Pinpoint the cell where the given text exists, returning its (x, y) midpoint coordinate. 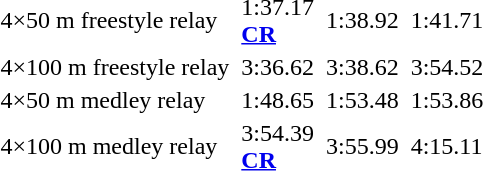
3:36.62 (278, 67)
1:53.48 (362, 100)
1:48.65 (278, 100)
3:38.62 (362, 67)
